For the text-containing cell, return its midpoint in [x, y] coordinate format. 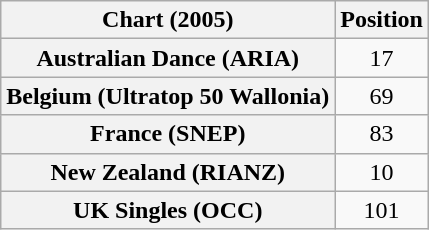
69 [382, 96]
101 [382, 210]
10 [382, 172]
UK Singles (OCC) [168, 210]
Australian Dance (ARIA) [168, 58]
France (SNEP) [168, 134]
17 [382, 58]
Belgium (Ultratop 50 Wallonia) [168, 96]
Position [382, 20]
83 [382, 134]
New Zealand (RIANZ) [168, 172]
Chart (2005) [168, 20]
